Pinpoint the cell where the given text exists, returning its [x, y] midpoint coordinate. 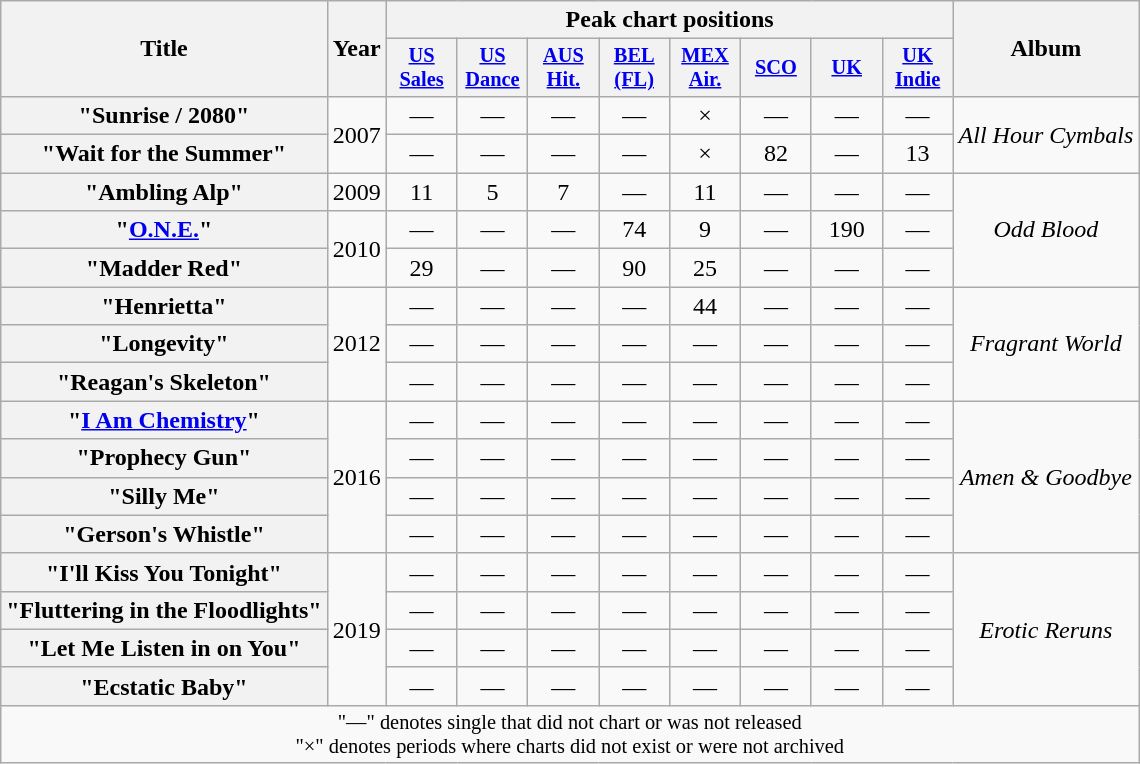
82 [776, 154]
"Sunrise / 2080" [164, 115]
2007 [356, 134]
190 [846, 230]
Title [164, 49]
29 [422, 268]
"Fluttering in the Floodlights" [164, 610]
2012 [356, 344]
"—" denotes single that did not chart or was not released"×" denotes periods where charts did not exist or were not archived [570, 734]
"Let Me Listen in on You" [164, 648]
BEL(FL) [634, 68]
"Henrietta" [164, 306]
AUSHit. [564, 68]
13 [918, 154]
7 [564, 192]
2009 [356, 192]
Year [356, 49]
"Madder Red" [164, 268]
MEXAir. [706, 68]
44 [706, 306]
"Ambling Alp" [164, 192]
"Silly Me" [164, 496]
"Longevity" [164, 344]
"Ecstatic Baby" [164, 686]
2019 [356, 629]
Erotic Reruns [1046, 629]
Odd Blood [1046, 230]
5 [492, 192]
74 [634, 230]
Album [1046, 49]
USDance [492, 68]
"Prophecy Gun" [164, 458]
Peak chart positions [670, 20]
25 [706, 268]
9 [706, 230]
"Reagan's Skeleton" [164, 382]
"I'll Kiss You Tonight" [164, 572]
2016 [356, 477]
2010 [356, 249]
"Gerson's Whistle" [164, 534]
90 [634, 268]
"O.N.E." [164, 230]
SCO [776, 68]
UKIndie [918, 68]
Amen & Goodbye [1046, 477]
USSales [422, 68]
All Hour Cymbals [1046, 134]
Fragrant World [1046, 344]
UK [846, 68]
"I Am Chemistry" [164, 420]
"Wait for the Summer" [164, 154]
